Return [X, Y] of the center of cell containing provided text 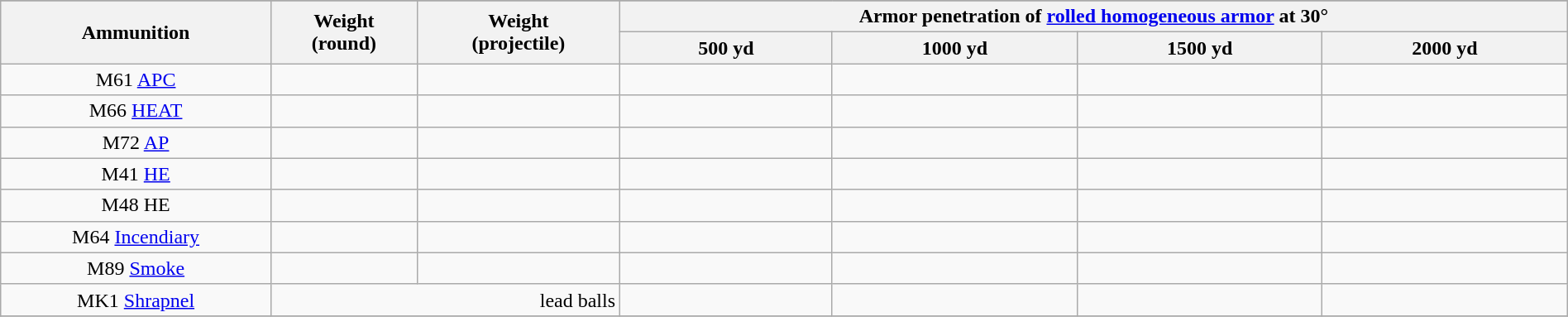
2000 yd [1445, 48]
1500 yd [1200, 48]
M61 APC [136, 79]
M64 Incendiary [136, 237]
M66 HEAT [136, 111]
lead balls [445, 300]
MK1 Shrapnel [136, 300]
M72 AP [136, 142]
Ammunition [136, 32]
M41 HE [136, 174]
500 yd [726, 48]
Armor penetration of rolled homogeneous armor at 30° [1094, 17]
M48 HE [136, 205]
M89 Smoke [136, 268]
Weight(projectile) [518, 32]
Weight(round) [344, 32]
1000 yd [954, 48]
